From the cell containing the given text, extract its center point as (x, y) coordinate. 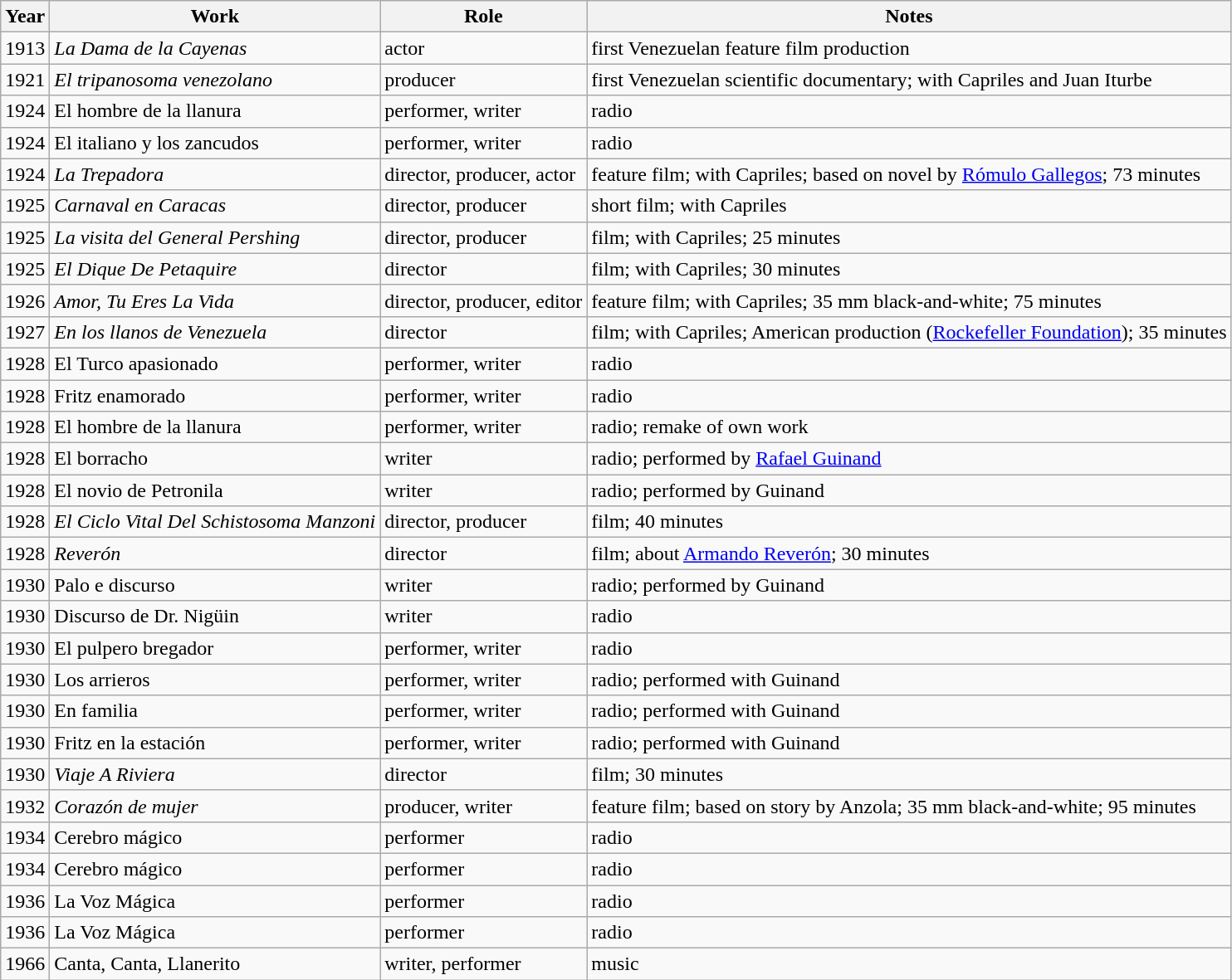
director, producer, actor (483, 174)
film; with Capriles; 30 minutes (909, 269)
Los arrieros (215, 680)
1927 (25, 332)
actor (483, 48)
Year (25, 17)
Fritz en la estación (215, 743)
film; about Armando Reverón; 30 minutes (909, 553)
producer (483, 80)
director, producer, editor (483, 300)
1932 (25, 806)
1926 (25, 300)
El Turco apasionado (215, 363)
Canta, Canta, Llanerito (215, 964)
feature film; based on story by Anzola; 35 mm black-and-white; 95 minutes (909, 806)
El italiano y los zancudos (215, 143)
La Dama de la Cayenas (215, 48)
El borracho (215, 459)
El tripanosoma venezolano (215, 80)
1913 (25, 48)
Carnaval en Caracas (215, 206)
Discurso de Dr. Nigüin (215, 617)
film; 40 minutes (909, 522)
film; 30 minutes (909, 774)
Corazón de mujer (215, 806)
Amor, Tu Eres La Vida (215, 300)
El novio de Petronila (215, 490)
radio; performed by Rafael Guinand (909, 459)
Notes (909, 17)
first Venezuelan scientific documentary; with Capriles and Juan Iturbe (909, 80)
El pulpero bregador (215, 648)
producer, writer (483, 806)
Reverón (215, 553)
writer, performer (483, 964)
first Venezuelan feature film production (909, 48)
short film; with Capriles (909, 206)
Fritz enamorado (215, 396)
Work (215, 17)
music (909, 964)
1966 (25, 964)
radio; remake of own work (909, 427)
El Ciclo Vital Del Schistosoma Manzoni (215, 522)
En los llanos de Venezuela (215, 332)
feature film; with Capriles; 35 mm black-and-white; 75 minutes (909, 300)
Palo e discurso (215, 585)
Viaje A Riviera (215, 774)
film; with Capriles; 25 minutes (909, 237)
Role (483, 17)
En familia (215, 711)
feature film; with Capriles; based on novel by Rómulo Gallegos; 73 minutes (909, 174)
La visita del General Pershing (215, 237)
La Trepadora (215, 174)
1921 (25, 80)
El Dique De Petaquire (215, 269)
film; with Capriles; American production (Rockefeller Foundation); 35 minutes (909, 332)
